Extract the [x, y] coordinate from the center of the cell holding the provided text.  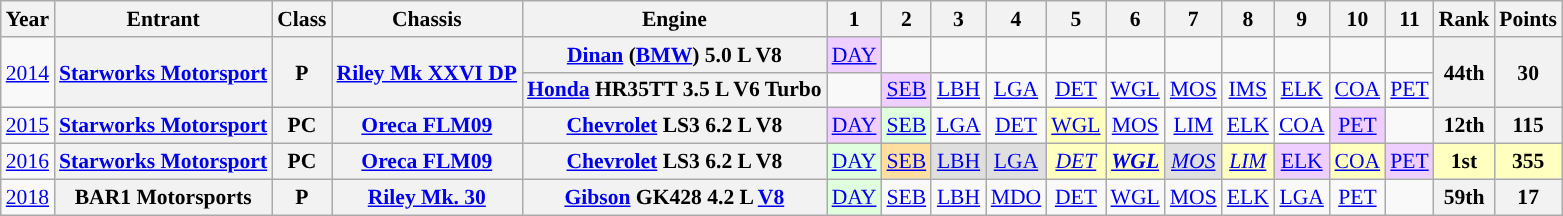
Chassis [428, 19]
355 [1528, 162]
Entrant [163, 19]
IMS [1248, 90]
2 [907, 19]
4 [1016, 19]
3 [958, 19]
6 [1136, 19]
MDO [1016, 197]
BAR1 Motorsports [163, 197]
2015 [28, 126]
59th [1464, 197]
Rank [1464, 19]
Riley Mk XXVI DP [428, 72]
12th [1464, 126]
Year [28, 19]
Engine [674, 19]
7 [1194, 19]
2014 [28, 72]
Gibson GK428 4.2 L V8 [674, 197]
30 [1528, 72]
11 [1410, 19]
Honda HR35TT 3.5 L V6 Turbo [674, 90]
44th [1464, 72]
Riley Mk. 30 [428, 197]
10 [1358, 19]
2018 [28, 197]
115 [1528, 126]
17 [1528, 197]
2016 [28, 162]
5 [1076, 19]
Dinan (BMW) 5.0 L V8 [674, 55]
9 [1302, 19]
Points [1528, 19]
1st [1464, 162]
8 [1248, 19]
Class [302, 19]
1 [854, 19]
